Determine the (X, Y) coordinate at the center of the cell enclosing the given text.  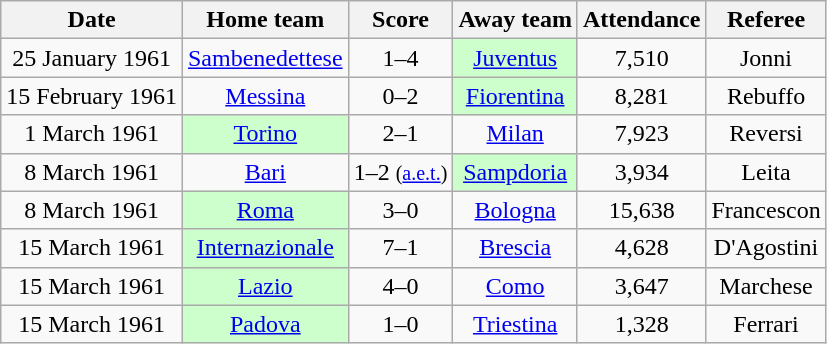
1–0 (400, 324)
25 January 1961 (92, 58)
Date (92, 20)
7,510 (641, 58)
Messina (265, 96)
7,923 (641, 134)
Francescon (766, 210)
Marchese (766, 286)
1 March 1961 (92, 134)
Referee (766, 20)
1,328 (641, 324)
Torino (265, 134)
Padova (265, 324)
D'Agostini (766, 248)
8,281 (641, 96)
Juventus (516, 58)
15,638 (641, 210)
Fiorentina (516, 96)
Roma (265, 210)
Internazionale (265, 248)
3–0 (400, 210)
Ferrari (766, 324)
Attendance (641, 20)
4–0 (400, 286)
Sampdoria (516, 172)
Leita (766, 172)
Milan (516, 134)
Score (400, 20)
4,628 (641, 248)
Triestina (516, 324)
Away team (516, 20)
7–1 (400, 248)
Lazio (265, 286)
3,934 (641, 172)
Jonni (766, 58)
Sambenedettese (265, 58)
Brescia (516, 248)
0–2 (400, 96)
Rebuffo (766, 96)
15 February 1961 (92, 96)
2–1 (400, 134)
Como (516, 286)
3,647 (641, 286)
Bari (265, 172)
1–2 (a.e.t.) (400, 172)
1–4 (400, 58)
Reversi (766, 134)
Home team (265, 20)
Bologna (516, 210)
